Detect which cell encompasses the target text, then output its (X, Y) center coordinate. 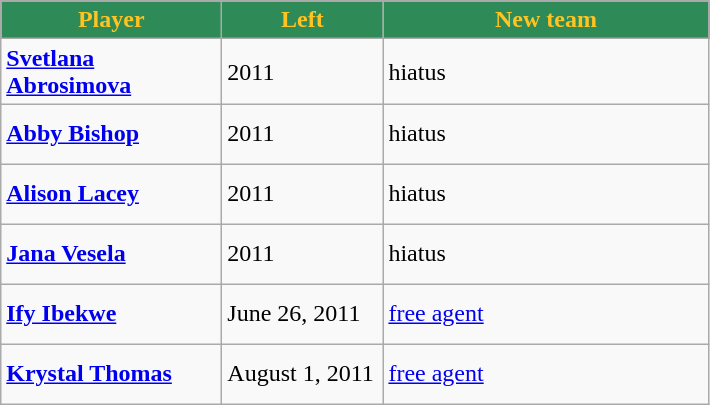
Jana Vesela (112, 254)
Svetlana Abrosimova (112, 72)
New team (546, 20)
Alison Lacey (112, 194)
August 1, 2011 (302, 374)
Krystal Thomas (112, 374)
Player (112, 20)
Abby Bishop (112, 134)
Ify Ibekwe (112, 314)
June 26, 2011 (302, 314)
Left (302, 20)
